Return the (x, y) coordinate for the center point of the cell that contains the specified text.  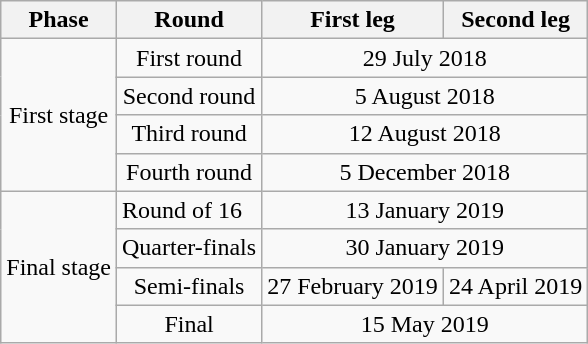
13 January 2019 (425, 210)
Second leg (515, 20)
Second round (188, 96)
27 February 2019 (353, 286)
Round of 16 (188, 210)
24 April 2019 (515, 286)
Third round (188, 134)
Fourth round (188, 172)
5 December 2018 (425, 172)
First round (188, 58)
29 July 2018 (425, 58)
Semi-finals (188, 286)
Phase (59, 20)
First leg (353, 20)
Round (188, 20)
12 August 2018 (425, 134)
15 May 2019 (425, 324)
First stage (59, 115)
30 January 2019 (425, 248)
Final stage (59, 267)
Quarter-finals (188, 248)
5 August 2018 (425, 96)
Final (188, 324)
